Extract the [X, Y] coordinate from the center of the cell holding the provided text.  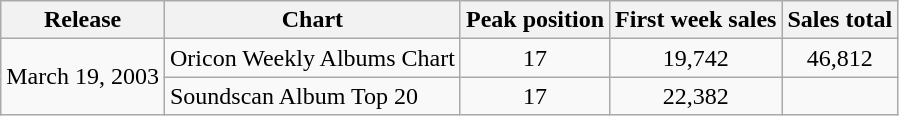
19,742 [696, 58]
Sales total [840, 20]
22,382 [696, 96]
46,812 [840, 58]
Release [83, 20]
March 19, 2003 [83, 77]
First week sales [696, 20]
Chart [312, 20]
Soundscan Album Top 20 [312, 96]
Oricon Weekly Albums Chart [312, 58]
Peak position [534, 20]
